Extract the [x, y] coordinate from the center of the cell holding the provided text.  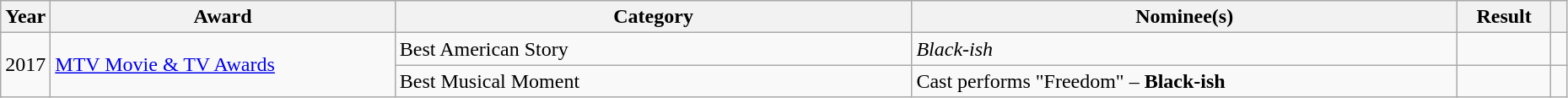
Category [653, 17]
MTV Movie & TV Awards [223, 65]
Best American Story [653, 49]
Cast performs "Freedom" – Black-ish [1184, 81]
Result [1503, 17]
Year [25, 17]
Nominee(s) [1184, 17]
2017 [25, 65]
Award [223, 17]
Best Musical Moment [653, 81]
Black-ish [1184, 49]
